From the cell containing the given text, extract its center point as (x, y) coordinate. 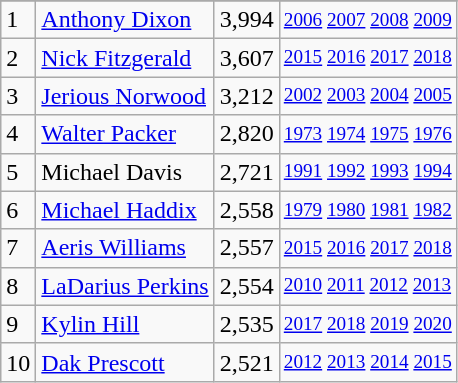
2002 2003 2004 2005 (368, 96)
Michael Davis (125, 172)
2017 2018 2019 2020 (368, 324)
Aeris Williams (125, 248)
Nick Fitzgerald (125, 58)
5 (18, 172)
4 (18, 134)
Walter Packer (125, 134)
2012 2013 2014 2015 (368, 362)
Kylin Hill (125, 324)
2,535 (246, 324)
1979 1980 1981 1982 (368, 210)
Dak Prescott (125, 362)
10 (18, 362)
3,212 (246, 96)
9 (18, 324)
2,820 (246, 134)
7 (18, 248)
3,994 (246, 20)
2010 2011 2012 2013 (368, 286)
2006 2007 2008 2009 (368, 20)
1 (18, 20)
2,721 (246, 172)
8 (18, 286)
2,521 (246, 362)
2 (18, 58)
1973 1974 1975 1976 (368, 134)
3 (18, 96)
2,557 (246, 248)
Michael Haddix (125, 210)
2,554 (246, 286)
3,607 (246, 58)
6 (18, 210)
LaDarius Perkins (125, 286)
1991 1992 1993 1994 (368, 172)
2,558 (246, 210)
Anthony Dixon (125, 20)
Jerious Norwood (125, 96)
